Identify which cell holds the provided text, then report its (X, Y) central coordinate. 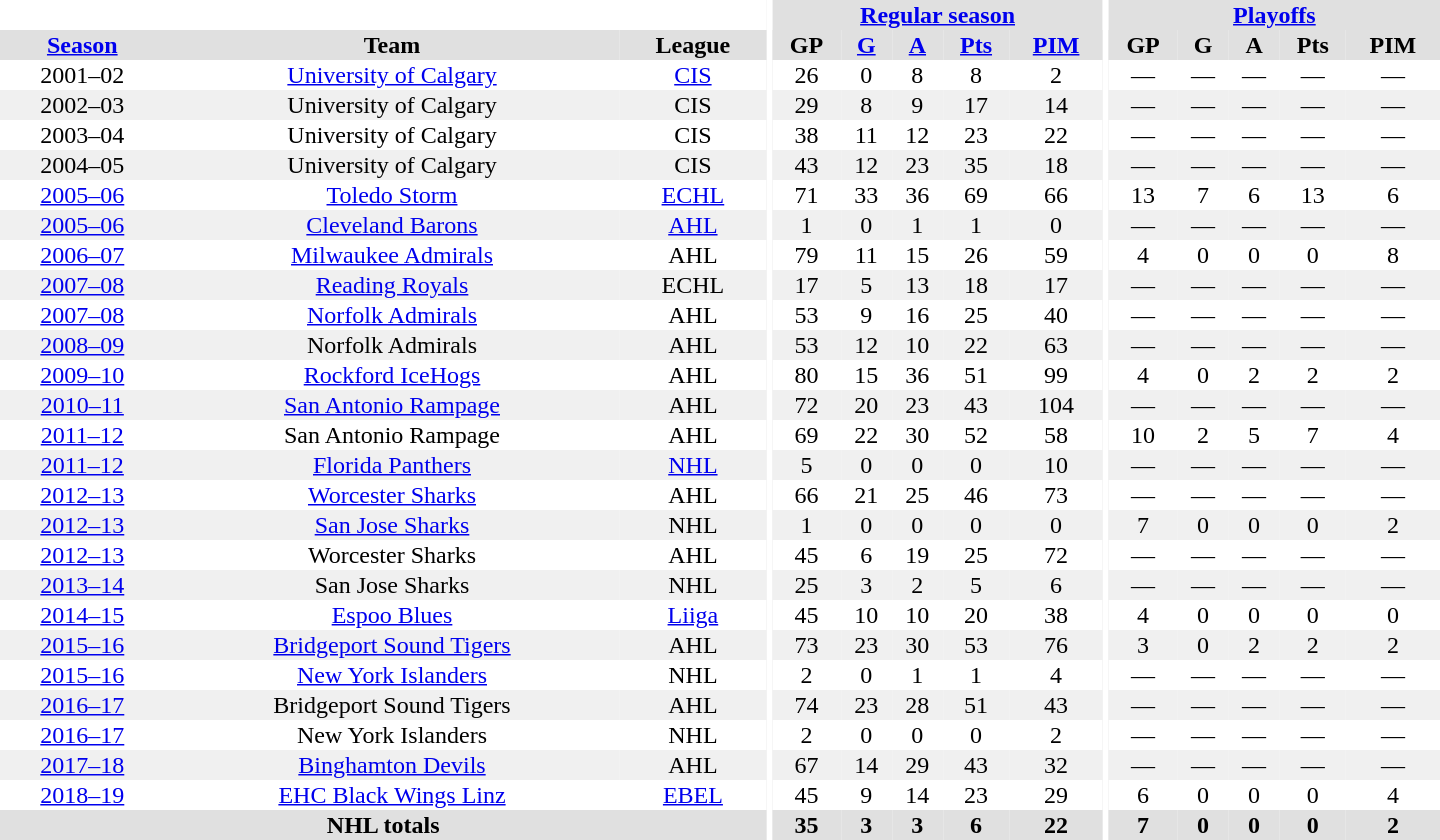
Rockford IceHogs (392, 375)
Playoffs (1274, 15)
71 (806, 195)
63 (1056, 345)
Milwaukee Admirals (392, 255)
40 (1056, 315)
Cleveland Barons (392, 225)
2008–09 (82, 345)
NHL totals (383, 825)
32 (1056, 765)
2004–05 (82, 165)
2006–07 (82, 255)
74 (806, 705)
Reading Royals (392, 285)
Liiga (692, 615)
2003–04 (82, 135)
67 (806, 765)
80 (806, 375)
2017–18 (82, 765)
2013–14 (82, 585)
League (692, 45)
59 (1056, 255)
99 (1056, 375)
104 (1056, 405)
EHC Black Wings Linz (392, 795)
Toledo Storm (392, 195)
2001–02 (82, 75)
Season (82, 45)
Regular season (938, 15)
33 (866, 195)
58 (1056, 435)
2014–15 (82, 615)
Team (392, 45)
52 (976, 435)
19 (918, 555)
2002–03 (82, 105)
Florida Panthers (392, 465)
2018–19 (82, 795)
21 (866, 495)
Espoo Blues (392, 615)
16 (918, 315)
2010–11 (82, 405)
28 (918, 705)
EBEL (692, 795)
76 (1056, 645)
79 (806, 255)
2009–10 (82, 375)
Binghamton Devils (392, 765)
46 (976, 495)
